Search for the cell housing the specified text and yield its [X, Y] center coordinate. 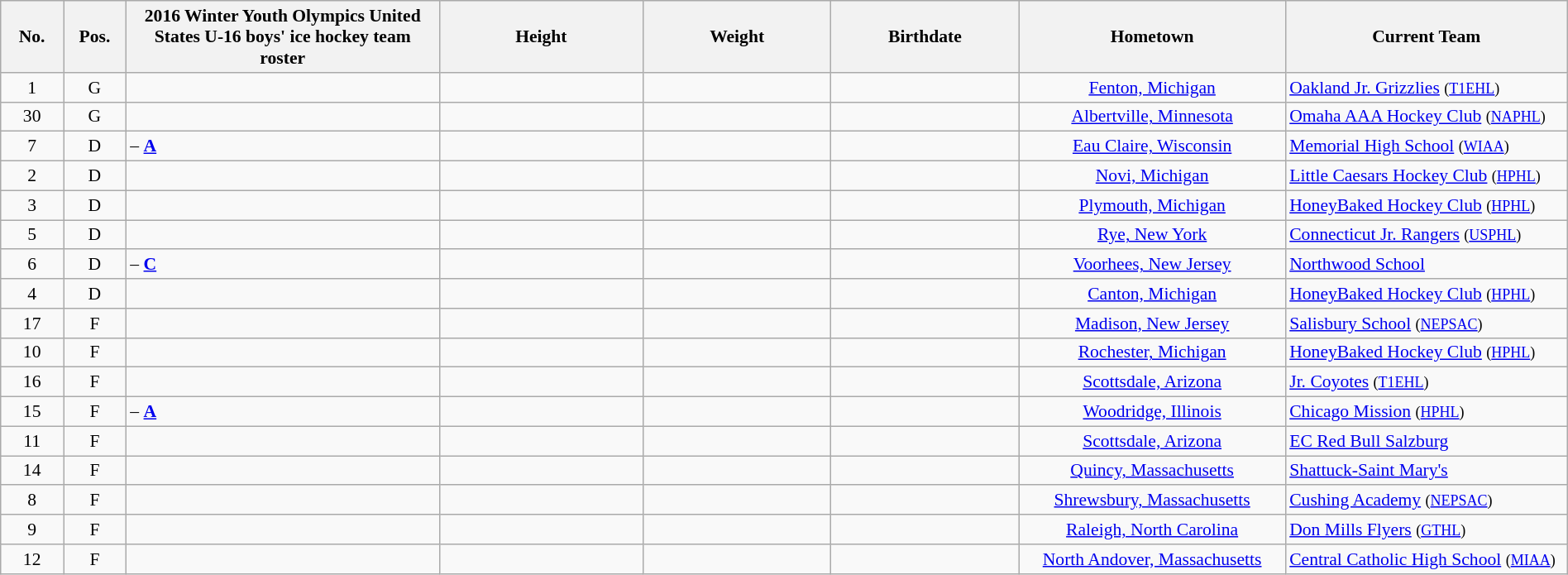
1 [32, 88]
Memorial High School (WIAA) [1426, 146]
5 [32, 235]
Quincy, Massachusetts [1152, 471]
17 [32, 323]
Hometown [1152, 36]
EC Red Bull Salzburg [1426, 441]
Height [541, 36]
Don Mills Flyers (GTHL) [1426, 529]
10 [32, 352]
Fenton, Michigan [1152, 88]
15 [32, 412]
Salisbury School (NEPSAC) [1426, 323]
2 [32, 176]
Rye, New York [1152, 235]
Woodridge, Illinois [1152, 412]
Birthdate [925, 36]
3 [32, 205]
2016 Winter Youth Olympics United States U-16 boys' ice hockey team roster [283, 36]
Raleigh, North Carolina [1152, 529]
Jr. Coyotes (T1EHL) [1426, 382]
Eau Claire, Wisconsin [1152, 146]
Weight [736, 36]
8 [32, 501]
Canton, Michigan [1152, 294]
Oakland Jr. Grizzlies (T1EHL) [1426, 88]
Chicago Mission (HPHL) [1426, 412]
30 [32, 117]
14 [32, 471]
Pos. [95, 36]
Madison, New Jersey [1152, 323]
Voorhees, New Jersey [1152, 265]
4 [32, 294]
Shattuck-Saint Mary's [1426, 471]
Northwood School [1426, 265]
North Andover, Massachusetts [1152, 559]
Shrewsbury, Massachusetts [1152, 501]
Novi, Michigan [1152, 176]
16 [32, 382]
6 [32, 265]
9 [32, 529]
Rochester, Michigan [1152, 352]
Central Catholic High School (MIAA) [1426, 559]
Current Team [1426, 36]
12 [32, 559]
Cushing Academy (NEPSAC) [1426, 501]
– C [283, 265]
Connecticut Jr. Rangers (USPHL) [1426, 235]
11 [32, 441]
Little Caesars Hockey Club (HPHL) [1426, 176]
Omaha AAA Hockey Club (NAPHL) [1426, 117]
Plymouth, Michigan [1152, 205]
Albertville, Minnesota [1152, 117]
No. [32, 36]
7 [32, 146]
